Find where the given text appears and provide that cell's center as [x, y] coordinate. 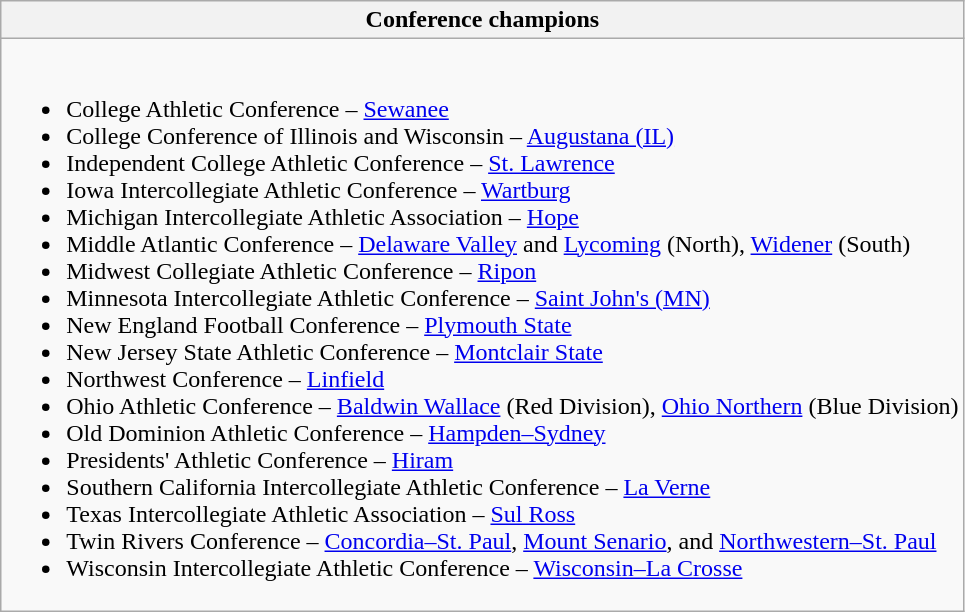
Conference champions [482, 20]
